Provide the (X, Y) coordinate of the cell's center where the given text is located.  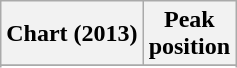
Peakposition (189, 34)
Chart (2013) (72, 34)
